Detect which cell encompasses the target text, then output its [x, y] center coordinate. 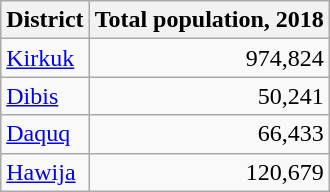
Total population, 2018 [209, 20]
66,433 [209, 134]
District [45, 20]
Daquq [45, 134]
974,824 [209, 58]
Hawija [45, 172]
50,241 [209, 96]
Kirkuk [45, 58]
120,679 [209, 172]
Dibis [45, 96]
